Output the (x, y) coordinate of the center of the cell containing the given text.  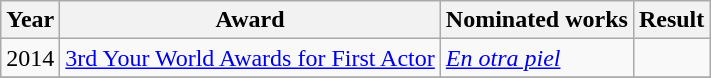
2014 (30, 58)
3rd Your World Awards for First Actor (250, 58)
Result (671, 20)
Nominated works (536, 20)
Award (250, 20)
En otra piel (536, 58)
Year (30, 20)
